Detect which cell encompasses the target text, then output its [X, Y] center coordinate. 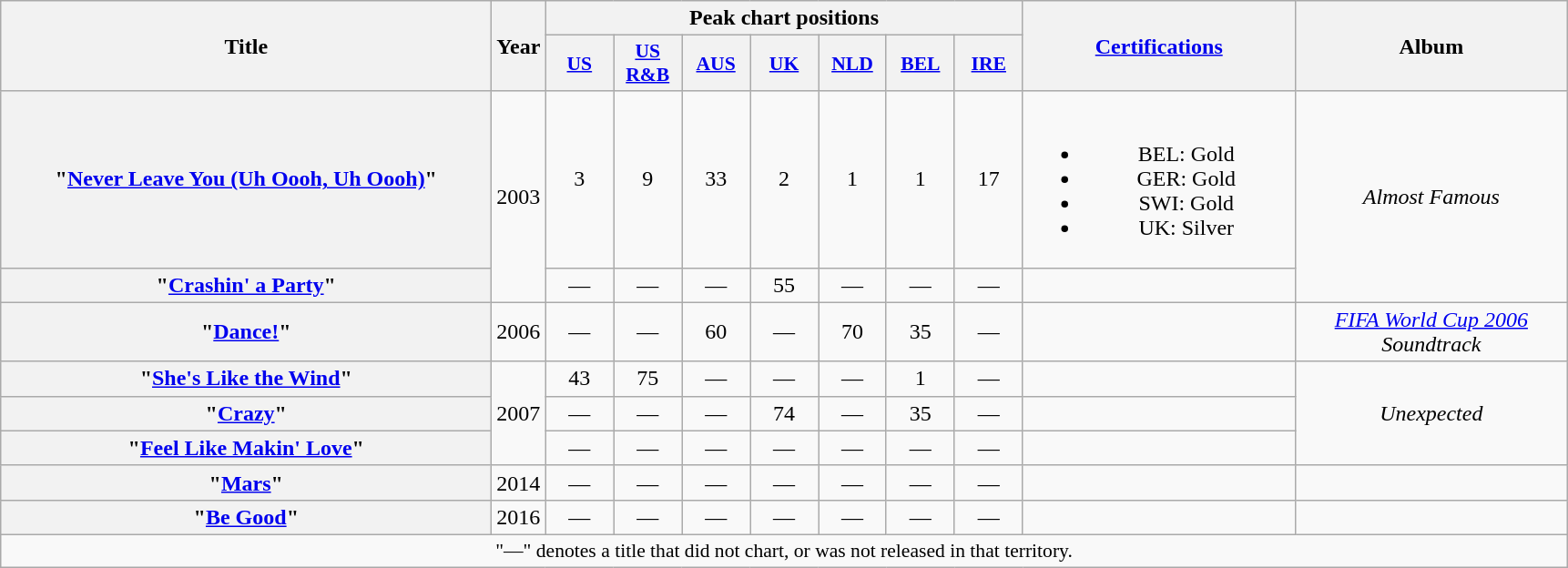
Year [519, 46]
2 [785, 179]
3 [579, 179]
75 [648, 379]
BEL [920, 64]
FIFA World Cup 2006 Soundtrack [1431, 331]
33 [716, 179]
2003 [519, 197]
Unexpected [1431, 413]
"Feel Like Makin' Love" [246, 448]
"Crazy" [246, 413]
2016 [519, 517]
"Dance!" [246, 331]
US R&B [648, 64]
17 [989, 179]
AUS [716, 64]
9 [648, 179]
NLD [852, 64]
"Crashin' a Party" [246, 285]
"Be Good" [246, 517]
"Mars" [246, 482]
2007 [519, 413]
Certifications [1158, 46]
43 [579, 379]
Peak chart positions [784, 18]
BEL: GoldGER: GoldSWI: GoldUK: Silver [1158, 179]
2006 [519, 331]
Title [246, 46]
"Never Leave You (Uh Oooh, Uh Oooh)" [246, 179]
60 [716, 331]
2014 [519, 482]
74 [785, 413]
US [579, 64]
IRE [989, 64]
"She's Like the Wind" [246, 379]
Almost Famous [1431, 197]
UK [785, 64]
"—" denotes a title that did not chart, or was not released in that territory. [785, 551]
55 [785, 285]
70 [852, 331]
Album [1431, 46]
